Output the [X, Y] coordinate of the center of the cell containing the given text.  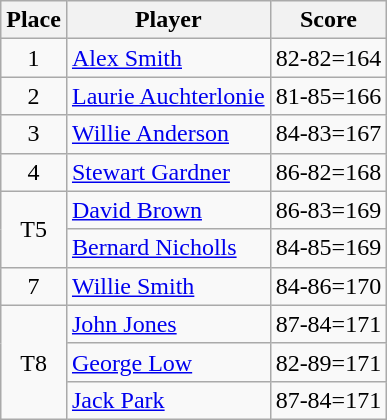
82-82=164 [328, 58]
Willie Anderson [168, 134]
82-89=171 [328, 362]
2 [34, 96]
T5 [34, 229]
David Brown [168, 210]
84-83=167 [328, 134]
86-82=168 [328, 172]
86-83=169 [328, 210]
Willie Smith [168, 286]
T8 [34, 362]
Jack Park [168, 400]
Alex Smith [168, 58]
84-85=169 [328, 248]
3 [34, 134]
John Jones [168, 324]
Player [168, 20]
1 [34, 58]
Score [328, 20]
Laurie Auchterlonie [168, 96]
Stewart Gardner [168, 172]
4 [34, 172]
84-86=170 [328, 286]
7 [34, 286]
George Low [168, 362]
81-85=166 [328, 96]
Place [34, 20]
Bernard Nicholls [168, 248]
